Search for the cell housing the specified text and yield its (X, Y) center coordinate. 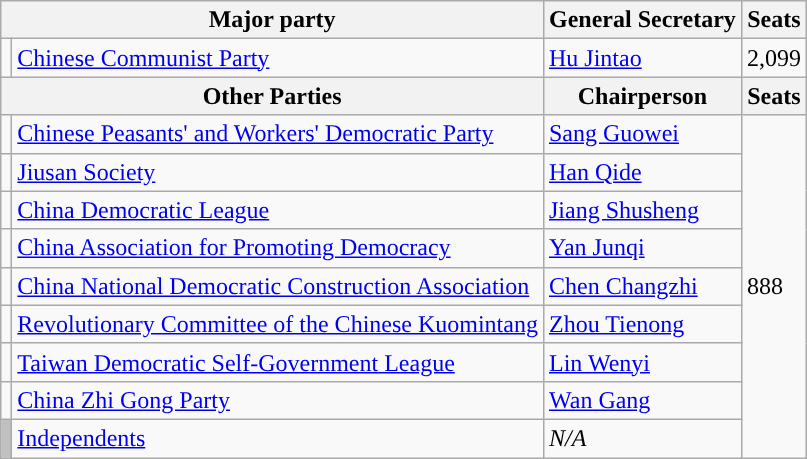
Hu Jintao (642, 58)
Taiwan Democratic Self-Government League (278, 362)
Lin Wenyi (642, 362)
Yan Junqi (642, 248)
China Association for Promoting Democracy (278, 248)
Chinese Communist Party (278, 58)
Chen Changzhi (642, 286)
Han Qide (642, 172)
Jiang Shusheng (642, 210)
N/A (642, 438)
888 (774, 286)
China Democratic League (278, 210)
Sang Guowei (642, 134)
Chinese Peasants' and Workers' Democratic Party (278, 134)
China National Democratic Construction Association (278, 286)
Independents (278, 438)
Other Parties (272, 96)
Wan Gang (642, 400)
General Secretary (642, 20)
Zhou Tienong (642, 324)
Revolutionary Committee of the Chinese Kuomintang (278, 324)
Major party (272, 20)
China Zhi Gong Party (278, 400)
2,099 (774, 58)
Chairperson (642, 96)
Jiusan Society (278, 172)
